Detect which cell encompasses the target text, then output its [X, Y] center coordinate. 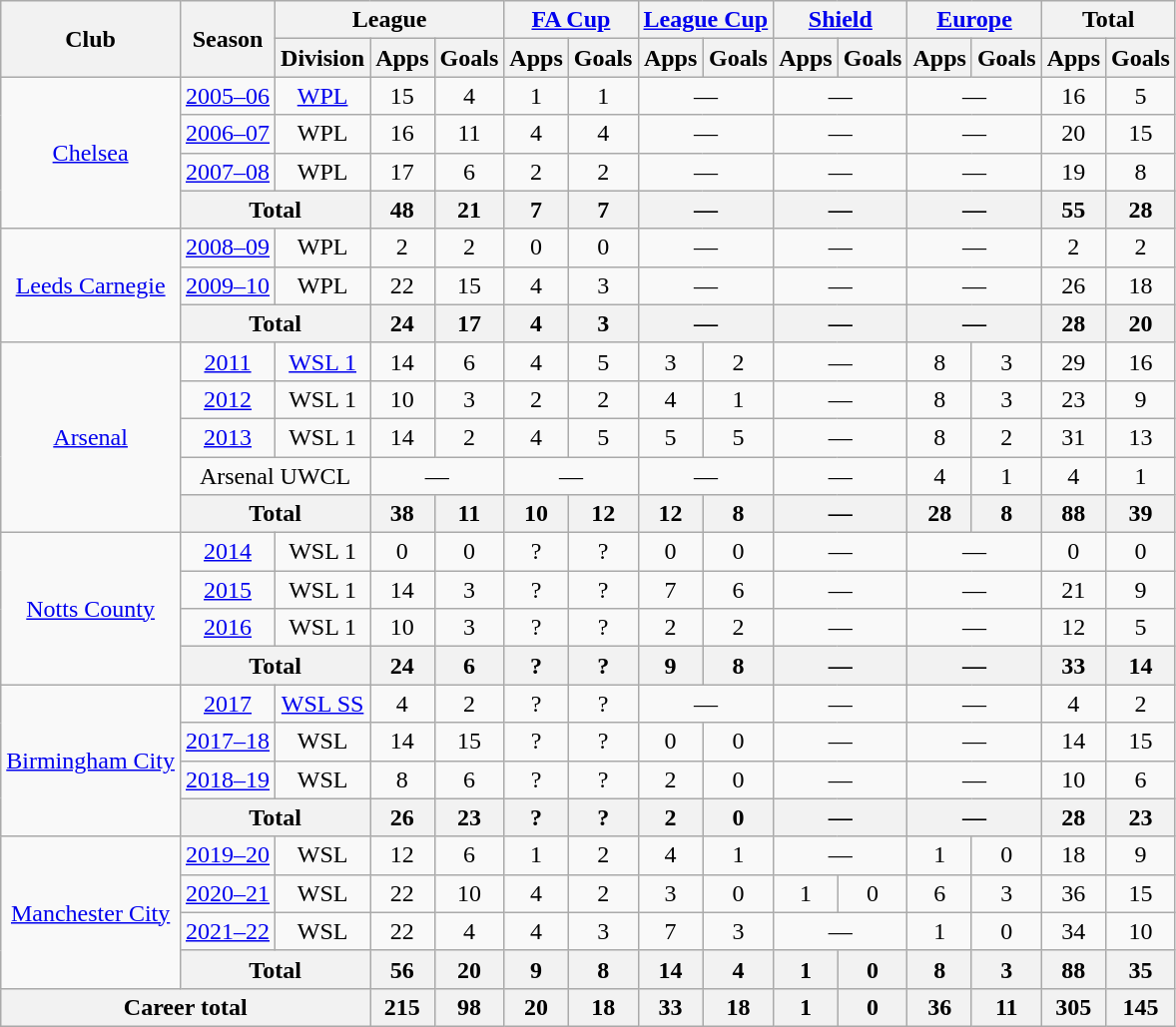
2018–19 [228, 779]
WSL SS [323, 704]
League [389, 20]
29 [1073, 361]
Leeds Carnegie [91, 285]
2005–06 [228, 96]
98 [469, 1007]
215 [402, 1007]
Arsenal [91, 437]
31 [1073, 437]
2011 [228, 361]
Season [228, 39]
Chelsea [91, 153]
2008–09 [228, 248]
34 [1073, 931]
Shield [841, 20]
305 [1073, 1007]
55 [1073, 210]
FA Cup [571, 20]
Manchester City [91, 912]
2017 [228, 704]
Notts County [91, 609]
Birmingham City [91, 761]
Europe [974, 20]
2007–08 [228, 172]
56 [402, 969]
19 [1073, 172]
35 [1141, 969]
2006–07 [228, 134]
13 [1141, 437]
2013 [228, 437]
2015 [228, 590]
2009–10 [228, 285]
Career total [186, 1007]
Arsenal UWCL [275, 476]
38 [402, 514]
Club [91, 39]
2021–22 [228, 931]
2016 [228, 628]
Division [323, 58]
39 [1141, 514]
League Cup [706, 20]
48 [402, 210]
2017–18 [228, 742]
2012 [228, 399]
2020–21 [228, 893]
145 [1141, 1007]
2014 [228, 552]
2019–20 [228, 855]
